Locate the cell with the specified text and output its (X, Y) center coordinate. 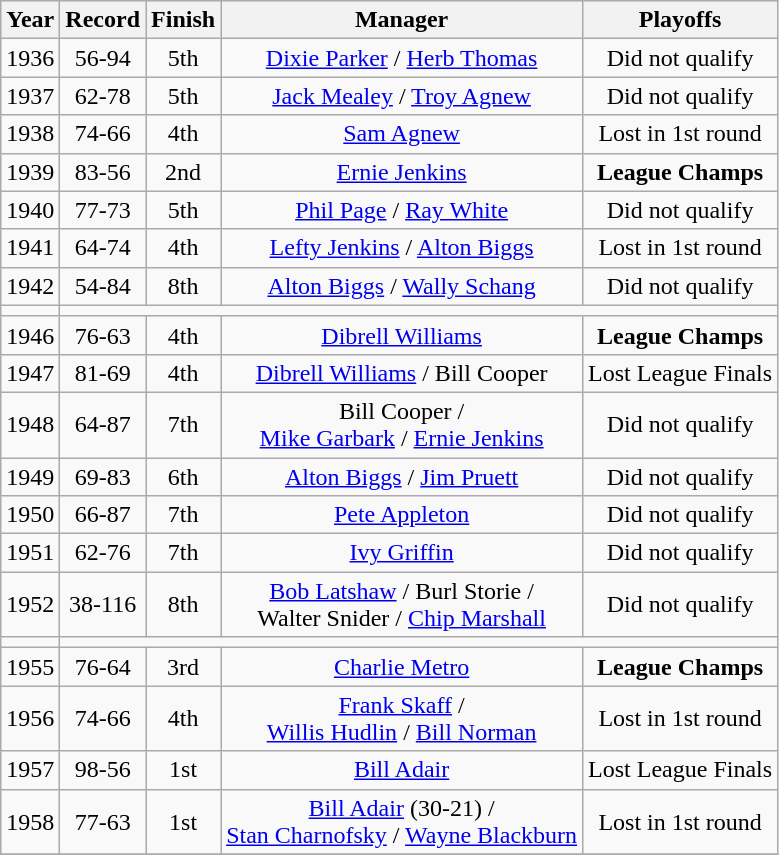
Alton Biggs / Jim Pruett (402, 477)
Finish (184, 20)
1950 (30, 515)
64-87 (103, 424)
Bill Adair (30-21) / Stan Charnofsky / Wayne Blackburn (402, 822)
1946 (30, 335)
1938 (30, 134)
69-83 (103, 477)
Dixie Parker / Herb Thomas (402, 58)
Phil Page / Ray White (402, 210)
Manager (402, 20)
1958 (30, 822)
1955 (30, 667)
1951 (30, 553)
Bill Cooper / Mike Garbark / Ernie Jenkins (402, 424)
77-73 (103, 210)
Bill Adair (402, 770)
38-116 (103, 604)
6th (184, 477)
66-87 (103, 515)
62-76 (103, 553)
Charlie Metro (402, 667)
1949 (30, 477)
Dibrell Williams / Bill Cooper (402, 373)
Frank Skaff / Willis Hudlin / Bill Norman (402, 718)
77-63 (103, 822)
Playoffs (680, 20)
1947 (30, 373)
81-69 (103, 373)
Pete Appleton (402, 515)
Dibrell Williams (402, 335)
Lefty Jenkins / Alton Biggs (402, 248)
Alton Biggs / Wally Schang (402, 286)
2nd (184, 172)
1957 (30, 770)
1940 (30, 210)
Ernie Jenkins (402, 172)
1939 (30, 172)
Sam Agnew (402, 134)
Year (30, 20)
1937 (30, 96)
3rd (184, 667)
1952 (30, 604)
76-64 (103, 667)
64-74 (103, 248)
Jack Mealey / Troy Agnew (402, 96)
1948 (30, 424)
83-56 (103, 172)
Ivy Griffin (402, 553)
62-78 (103, 96)
Record (103, 20)
1936 (30, 58)
1956 (30, 718)
Bob Latshaw / Burl Storie / Walter Snider / Chip Marshall (402, 604)
56-94 (103, 58)
54-84 (103, 286)
98-56 (103, 770)
1942 (30, 286)
1941 (30, 248)
76-63 (103, 335)
